Detect which cell encompasses the target text, then output its [x, y] center coordinate. 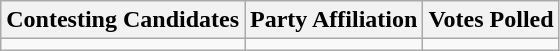
Contesting Candidates [123, 20]
Party Affiliation [334, 20]
Votes Polled [491, 20]
